For the text-containing cell, return its midpoint in (x, y) coordinate format. 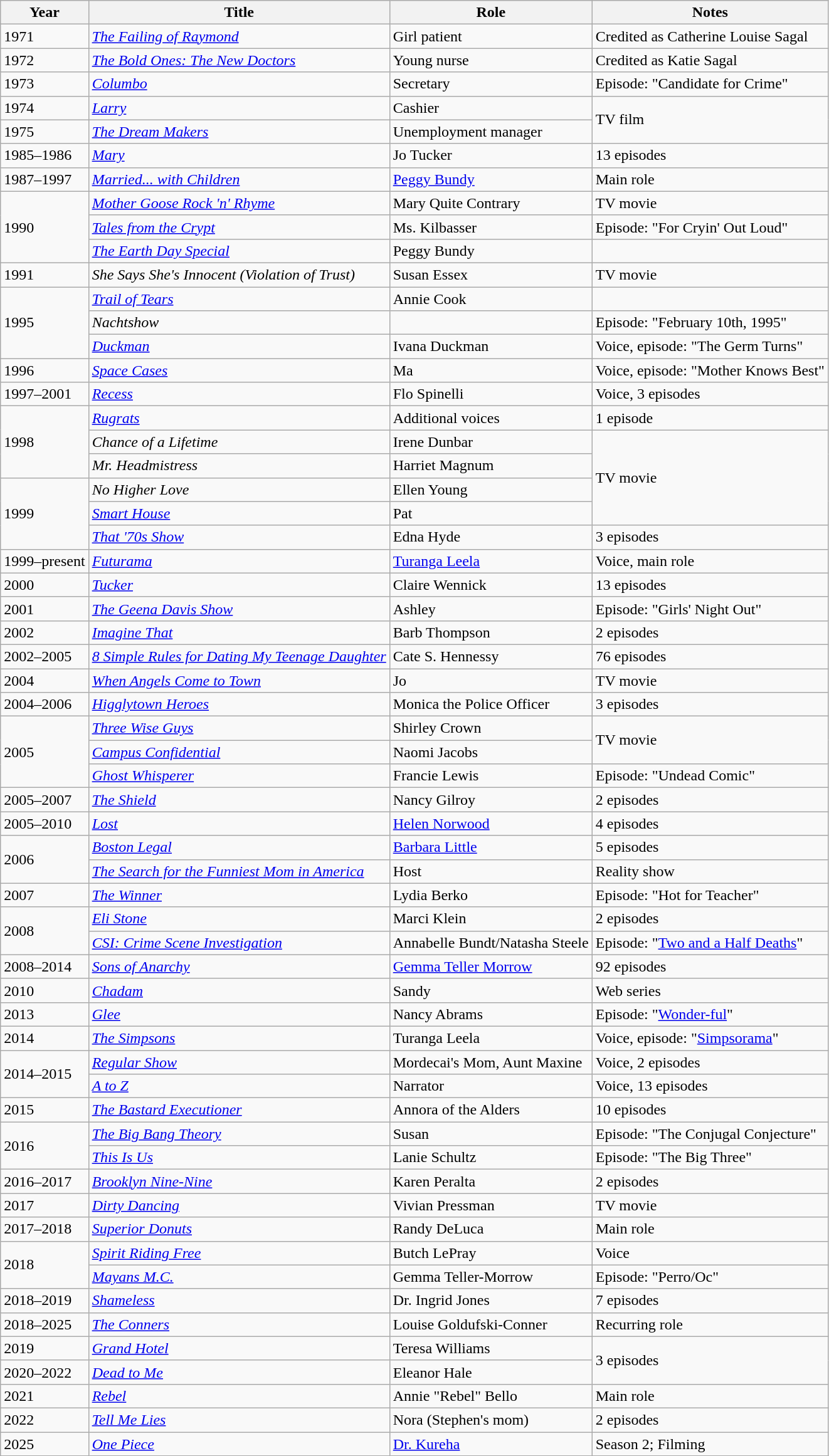
1971 (45, 36)
1987–1997 (45, 179)
Episode: "For Cryin' Out Loud" (710, 227)
92 episodes (710, 966)
Higglytown Heroes (239, 704)
Vivian Pressman (490, 1205)
Lydia Berko (490, 895)
Ivana Duckman (490, 347)
Shirley Crown (490, 728)
Monica the Police Officer (490, 704)
Ms. Kilbasser (490, 227)
Recurring role (710, 1324)
Annie Cook (490, 299)
Pat (490, 513)
Voice, episode: "Simpsorama" (710, 1038)
Voice, episode: "Mother Knows Best" (710, 370)
Columbo (239, 84)
Harriet Magnum (490, 466)
Mother Goose Rock 'n' Rhyme (239, 203)
Gemma Teller-Morrow (490, 1277)
Episode: "Candidate for Crime" (710, 84)
76 episodes (710, 656)
Dirty Dancing (239, 1205)
Web series (710, 990)
Title (239, 13)
2025 (45, 1443)
Futurama (239, 561)
Louise Goldufski-Conner (490, 1324)
1974 (45, 108)
2010 (45, 990)
That '70s Show (239, 537)
Superior Donuts (239, 1229)
Dead to Me (239, 1372)
Unemployment manager (490, 132)
Francie Lewis (490, 776)
Episode: "February 10th, 1995" (710, 323)
1998 (45, 442)
No Higher Love (239, 490)
Sandy (490, 990)
Jo (490, 680)
Credited as Catherine Louise Sagal (710, 36)
Voice, 2 episodes (710, 1062)
Young nurse (490, 60)
Karen Peralta (490, 1181)
Shameless (239, 1301)
Susan (490, 1134)
When Angels Come to Town (239, 680)
Sons of Anarchy (239, 966)
1 episode (710, 418)
Jo Tucker (490, 155)
Mary (239, 155)
Episode: "Two and a Half Deaths" (710, 943)
8 Simple Rules for Dating My Teenage Daughter (239, 656)
2014–2015 (45, 1074)
Ellen Young (490, 490)
1995 (45, 323)
Role (490, 13)
The Shield (239, 800)
The Winner (239, 895)
Voice, episode: "The Germ Turns" (710, 347)
Brooklyn Nine-Nine (239, 1181)
CSI: Crime Scene Investigation (239, 943)
Recess (239, 394)
2005–2007 (45, 800)
Barbara Little (490, 847)
2014 (45, 1038)
1973 (45, 84)
Mordecai's Mom, Aunt Maxine (490, 1062)
Tell Me Lies (239, 1420)
Naomi Jacobs (490, 752)
2007 (45, 895)
2006 (45, 859)
Three Wise Guys (239, 728)
Regular Show (239, 1062)
Boston Legal (239, 847)
2004 (45, 680)
2002 (45, 632)
2002–2005 (45, 656)
Dr. Ingrid Jones (490, 1301)
Lost (239, 824)
The Big Bang Theory (239, 1134)
Marci Klein (490, 919)
Trail of Tears (239, 299)
4 episodes (710, 824)
Irene Dunbar (490, 442)
The Earth Day Special (239, 251)
Additional voices (490, 418)
Voice (710, 1253)
She Says She's Innocent (Violation of Trust) (239, 275)
2019 (45, 1348)
Annie "Rebel" Bello (490, 1396)
One Piece (239, 1443)
1985–1986 (45, 155)
Married... with Children (239, 179)
1991 (45, 275)
Gemma Teller Morrow (490, 966)
Space Cases (239, 370)
This Is Us (239, 1158)
Mary Quite Contrary (490, 203)
Ashley (490, 609)
Spirit Riding Free (239, 1253)
Tales from the Crypt (239, 227)
2004–2006 (45, 704)
2016 (45, 1146)
Cate S. Hennessy (490, 656)
Flo Spinelli (490, 394)
2000 (45, 585)
The Geena Davis Show (239, 609)
Rugrats (239, 418)
Edna Hyde (490, 537)
2022 (45, 1420)
TV film (710, 120)
Glee (239, 1014)
Dr. Kureha (490, 1443)
2013 (45, 1014)
The Search for the Funniest Mom in America (239, 871)
1996 (45, 370)
7 episodes (710, 1301)
2008 (45, 931)
Teresa Williams (490, 1348)
Voice, 13 episodes (710, 1086)
Chadam (239, 990)
1999–present (45, 561)
2020–2022 (45, 1372)
Tucker (239, 585)
Eleanor Hale (490, 1372)
1990 (45, 227)
2008–2014 (45, 966)
Randy DeLuca (490, 1229)
The Bastard Executioner (239, 1110)
Year (45, 13)
Cashier (490, 108)
2017–2018 (45, 1229)
Episode: "Hot for Teacher" (710, 895)
Rebel (239, 1396)
2005 (45, 752)
Notes (710, 13)
Nora (Stephen's mom) (490, 1420)
2015 (45, 1110)
Episode: "The Conjugal Conjecture" (710, 1134)
Claire Wennick (490, 585)
Girl patient (490, 36)
1997–2001 (45, 394)
Episode: "Perro/Oc" (710, 1277)
Ghost Whisperer (239, 776)
The Dream Makers (239, 132)
Episode: "Wonder-ful" (710, 1014)
Nachtshow (239, 323)
Smart House (239, 513)
Annora of the Alders (490, 1110)
2005–2010 (45, 824)
A to Z (239, 1086)
Credited as Katie Sagal (710, 60)
Nancy Gilroy (490, 800)
The Simpsons (239, 1038)
Susan Essex (490, 275)
Annabelle Bundt/Natasha Steele (490, 943)
1975 (45, 132)
Larry (239, 108)
Episode: "Girls' Night Out" (710, 609)
Duckman (239, 347)
Season 2; Filming (710, 1443)
Eli Stone (239, 919)
Chance of a Lifetime (239, 442)
1972 (45, 60)
1999 (45, 513)
2018–2025 (45, 1324)
Barb Thompson (490, 632)
Nancy Abrams (490, 1014)
Grand Hotel (239, 1348)
2001 (45, 609)
Mayans M.C. (239, 1277)
10 episodes (710, 1110)
2017 (45, 1205)
Secretary (490, 84)
2018–2019 (45, 1301)
Voice, main role (710, 561)
Ma (490, 370)
2018 (45, 1265)
Narrator (490, 1086)
Lanie Schultz (490, 1158)
The Failing of Raymond (239, 36)
The Conners (239, 1324)
2016–2017 (45, 1181)
2021 (45, 1396)
Campus Confidential (239, 752)
Helen Norwood (490, 824)
Butch LePray (490, 1253)
Voice, 3 episodes (710, 394)
The Bold Ones: The New Doctors (239, 60)
Reality show (710, 871)
Host (490, 871)
Imagine That (239, 632)
5 episodes (710, 847)
Mr. Headmistress (239, 466)
Episode: "Undead Comic" (710, 776)
Episode: "The Big Three" (710, 1158)
